Detect which cell encompasses the target text, then output its (x, y) center coordinate. 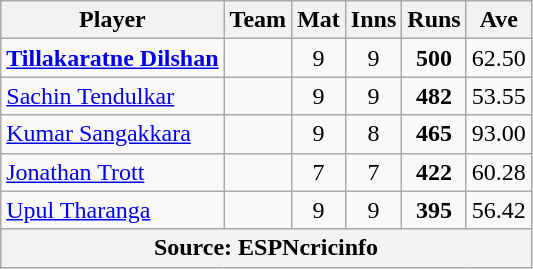
395 (434, 210)
500 (434, 58)
53.55 (498, 96)
482 (434, 96)
Sachin Tendulkar (112, 96)
56.42 (498, 210)
Jonathan Trott (112, 172)
Tillakaratne Dilshan (112, 58)
62.50 (498, 58)
Team (258, 20)
Source: ESPNcricinfo (266, 248)
422 (434, 172)
Ave (498, 20)
93.00 (498, 134)
Mat (319, 20)
60.28 (498, 172)
Runs (434, 20)
Player (112, 20)
Inns (373, 20)
Upul Tharanga (112, 210)
Kumar Sangakkara (112, 134)
8 (373, 134)
465 (434, 134)
